Scan for the cell matching the given text and deliver its [x, y] coordinate at center. 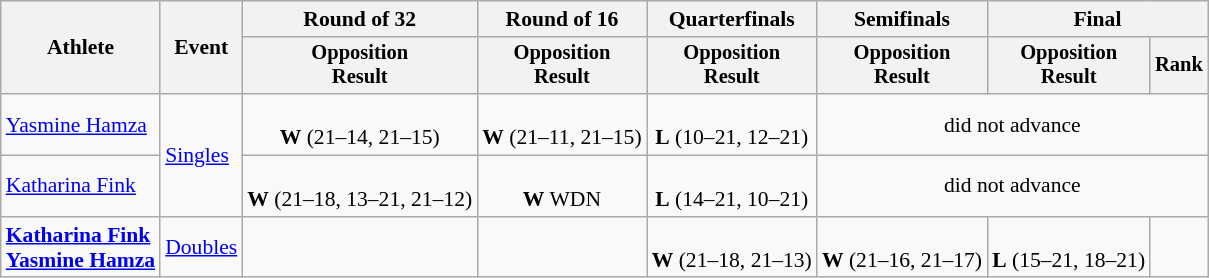
Singles [201, 155]
Quarterfinals [732, 19]
Rank [1179, 66]
L (10–21, 12–21) [732, 124]
W WDN [562, 186]
Doubles [201, 248]
L (14–21, 10–21) [732, 186]
Round of 32 [360, 19]
Semifinals [902, 19]
Katharina Fink [80, 186]
Event [201, 48]
W (21–16, 21–17) [902, 248]
W (21–18, 13–21, 21–12) [360, 186]
L (15–21, 18–21) [1068, 248]
Athlete [80, 48]
Yasmine Hamza [80, 124]
W (21–11, 21–15) [562, 124]
Katharina FinkYasmine Hamza [80, 248]
W (21–18, 21–13) [732, 248]
W (21–14, 21–15) [360, 124]
Round of 16 [562, 19]
Final [1098, 19]
